Locate the cell with the specified text and output its (X, Y) center coordinate. 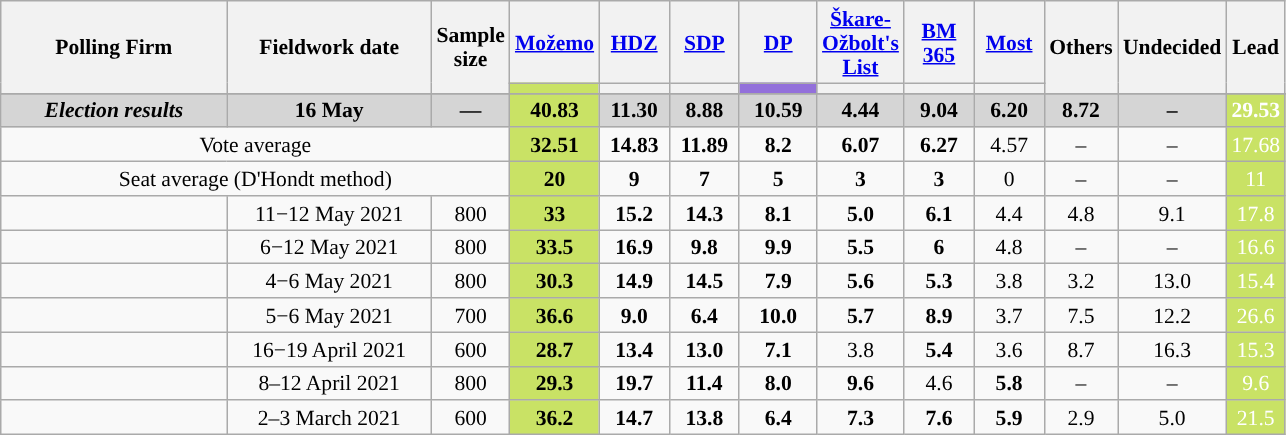
5−6 May 2021 (330, 315)
8.88 (704, 110)
33.5 (554, 247)
Fieldwork date (330, 47)
11.89 (704, 145)
BM 365 (939, 42)
4−6 May 2021 (330, 281)
5.6 (860, 281)
11 (1256, 179)
5.3 (939, 281)
9.04 (939, 110)
Škare-Ožbolt's List (860, 42)
4.6 (939, 383)
15.4 (1256, 281)
9 (634, 179)
7 (704, 179)
5.7 (860, 315)
14.83 (634, 145)
29.3 (554, 383)
Sample size (470, 47)
13.4 (634, 349)
4.4 (1009, 213)
10.0 (778, 315)
13.8 (704, 418)
7.9 (778, 281)
16.9 (634, 247)
6−12 May 2021 (330, 247)
15.3 (1256, 349)
19.7 (634, 383)
6 (939, 247)
Others (1081, 47)
5.5 (860, 247)
4.57 (1009, 145)
3.6 (1009, 349)
Undecided (1172, 47)
7.6 (939, 418)
14.9 (634, 281)
16 May (330, 110)
11.4 (704, 383)
40.83 (554, 110)
DP (778, 42)
21.5 (1256, 418)
3.2 (1081, 281)
15.2 (634, 213)
29.53 (1256, 110)
7.3 (860, 418)
5.4 (939, 349)
9.0 (634, 315)
17.68 (1256, 145)
HDZ (634, 42)
36.6 (554, 315)
8.1 (778, 213)
Lead (1256, 47)
6.07 (860, 145)
8.2 (778, 145)
16.3 (1172, 349)
7.1 (778, 349)
12.2 (1172, 315)
3.7 (1009, 315)
16.6 (1256, 247)
10.59 (778, 110)
4.44 (860, 110)
20 (554, 179)
Vote average (256, 145)
32.51 (554, 145)
700 (470, 315)
Možemo (554, 42)
14.5 (704, 281)
Seat average (D'Hondt method) (256, 179)
8.7 (1081, 349)
16−19 April 2021 (330, 349)
11−12 May 2021 (330, 213)
8.9 (939, 315)
— (470, 110)
Most (1009, 42)
7.5 (1081, 315)
5.8 (1009, 383)
6.1 (939, 213)
Polling Firm (114, 47)
5 (778, 179)
6.27 (939, 145)
28.7 (554, 349)
9.9 (778, 247)
0 (1009, 179)
5.9 (1009, 418)
30.3 (554, 281)
26.6 (1256, 315)
8–12 April 2021 (330, 383)
11.30 (634, 110)
SDP (704, 42)
Election results (114, 110)
17.8 (1256, 213)
36.2 (554, 418)
33 (554, 213)
2–3 March 2021 (330, 418)
9.8 (704, 247)
6.20 (1009, 110)
8.72 (1081, 110)
14.3 (704, 213)
8.0 (778, 383)
2.9 (1081, 418)
14.7 (634, 418)
9.1 (1172, 213)
